Capture the cell that displays the provided text and extract its (X, Y) central coordinate. 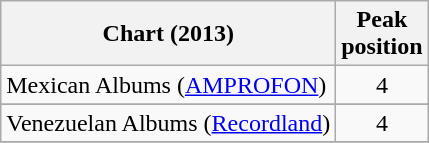
Chart (2013) (168, 34)
Mexican Albums (AMPROFON) (168, 85)
Peakposition (382, 34)
Venezuelan Albums (Recordland) (168, 123)
